Identify which cell holds the provided text, then report its (x, y) central coordinate. 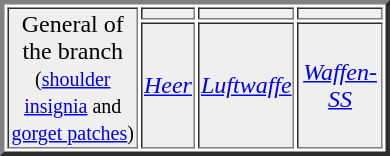
General of the branch(shoulder insignia and gorget patches) (73, 78)
Waffen-SS (340, 86)
Heer (168, 86)
Luftwaffe (246, 86)
